Capture the cell that displays the provided text and extract its [x, y] central coordinate. 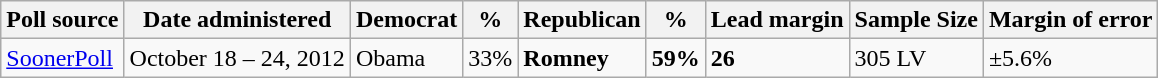
Date administered [237, 20]
59% [676, 58]
33% [490, 58]
Republican [582, 20]
October 18 – 24, 2012 [237, 58]
SoonerPoll [62, 58]
Obama [406, 58]
Lead margin [777, 20]
305 LV [916, 58]
Democrat [406, 20]
Margin of error [1070, 20]
Poll source [62, 20]
±5.6% [1070, 58]
26 [777, 58]
Romney [582, 58]
Sample Size [916, 20]
